Identify which cell holds the provided text, then report its (x, y) central coordinate. 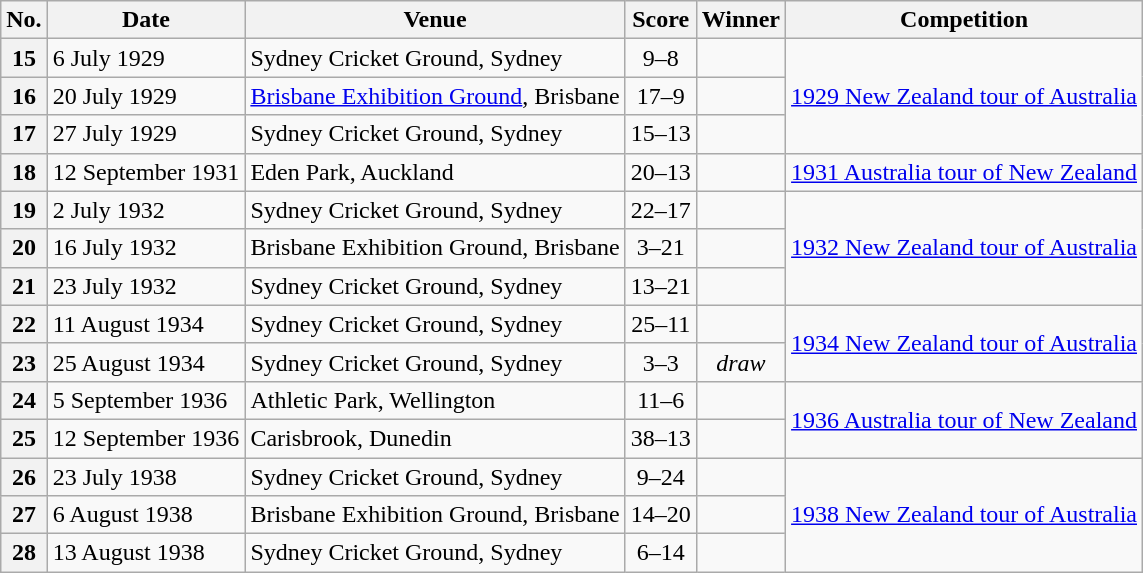
2 July 1932 (146, 210)
Winner (740, 20)
5 September 1936 (146, 400)
9–8 (660, 58)
25 (24, 438)
13 August 1938 (146, 553)
22 (24, 324)
27 (24, 515)
Carisbrook, Dunedin (435, 438)
23 (24, 362)
25 August 1934 (146, 362)
26 (24, 477)
1929 New Zealand tour of Australia (964, 96)
18 (24, 172)
1932 New Zealand tour of Australia (964, 248)
24 (24, 400)
16 July 1932 (146, 248)
15 (24, 58)
25–11 (660, 324)
15–13 (660, 134)
28 (24, 553)
23 July 1938 (146, 477)
23 July 1932 (146, 286)
22–17 (660, 210)
9–24 (660, 477)
21 (24, 286)
17–9 (660, 96)
38–13 (660, 438)
16 (24, 96)
Competition (964, 20)
3–21 (660, 248)
1938 New Zealand tour of Australia (964, 515)
19 (24, 210)
12 September 1931 (146, 172)
Date (146, 20)
1931 Australia tour of New Zealand (964, 172)
14–20 (660, 515)
12 September 1936 (146, 438)
6 August 1938 (146, 515)
20–13 (660, 172)
20 July 1929 (146, 96)
Eden Park, Auckland (435, 172)
3–3 (660, 362)
11–6 (660, 400)
1934 New Zealand tour of Australia (964, 343)
6 July 1929 (146, 58)
27 July 1929 (146, 134)
13–21 (660, 286)
1936 Australia tour of New Zealand (964, 419)
No. (24, 20)
Athletic Park, Wellington (435, 400)
Venue (435, 20)
6–14 (660, 553)
Score (660, 20)
11 August 1934 (146, 324)
17 (24, 134)
20 (24, 248)
draw (740, 362)
